Search for the cell housing the specified text and yield its [x, y] center coordinate. 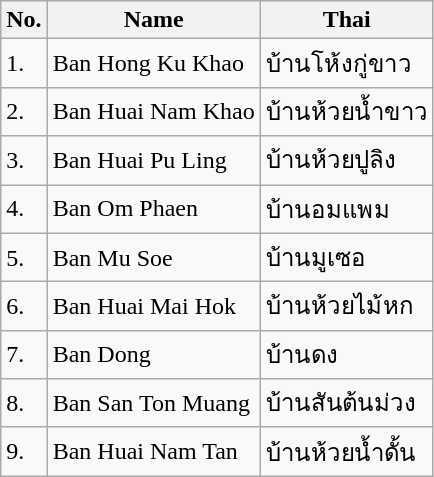
No. [24, 20]
Ban San Ton Muang [154, 404]
7. [24, 354]
4. [24, 208]
บ้านมูเซอ [346, 258]
Ban Dong [154, 354]
Ban Huai Nam Khao [154, 112]
บ้านโห้งกู่ขาว [346, 64]
3. [24, 160]
Name [154, 20]
1. [24, 64]
บ้านห้วยปูลิง [346, 160]
Ban Huai Mai Hok [154, 306]
บ้านห้วยไม้หก [346, 306]
5. [24, 258]
Ban Om Phaen [154, 208]
บ้านสันต้นม่วง [346, 404]
Ban Hong Ku Khao [154, 64]
2. [24, 112]
บ้านห้วยน้ำขาว [346, 112]
6. [24, 306]
9. [24, 452]
Ban Huai Pu Ling [154, 160]
Ban Huai Nam Tan [154, 452]
บ้านห้วยน้ำดั้น [346, 452]
บ้านอมแพม [346, 208]
8. [24, 404]
Thai [346, 20]
บ้านดง [346, 354]
Ban Mu Soe [154, 258]
